Output the [x, y] coordinate of the center of the cell containing the given text.  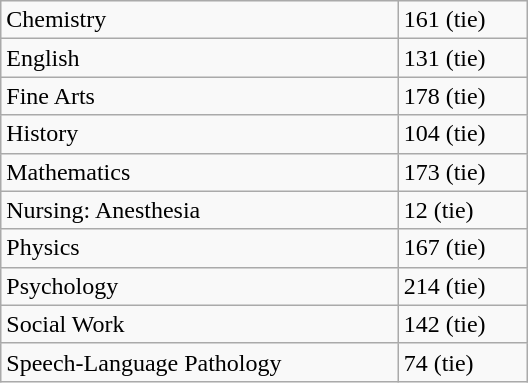
English [200, 58]
Nursing: Anesthesia [200, 210]
Mathematics [200, 172]
131 (tie) [462, 58]
History [200, 134]
Social Work [200, 324]
214 (tie) [462, 286]
161 (tie) [462, 20]
Chemistry [200, 20]
Speech-Language Pathology [200, 362]
Physics [200, 248]
Fine Arts [200, 96]
178 (tie) [462, 96]
167 (tie) [462, 248]
Psychology [200, 286]
104 (tie) [462, 134]
173 (tie) [462, 172]
142 (tie) [462, 324]
74 (tie) [462, 362]
12 (tie) [462, 210]
